Extract the [x, y] coordinate from the center of the cell holding the provided text.  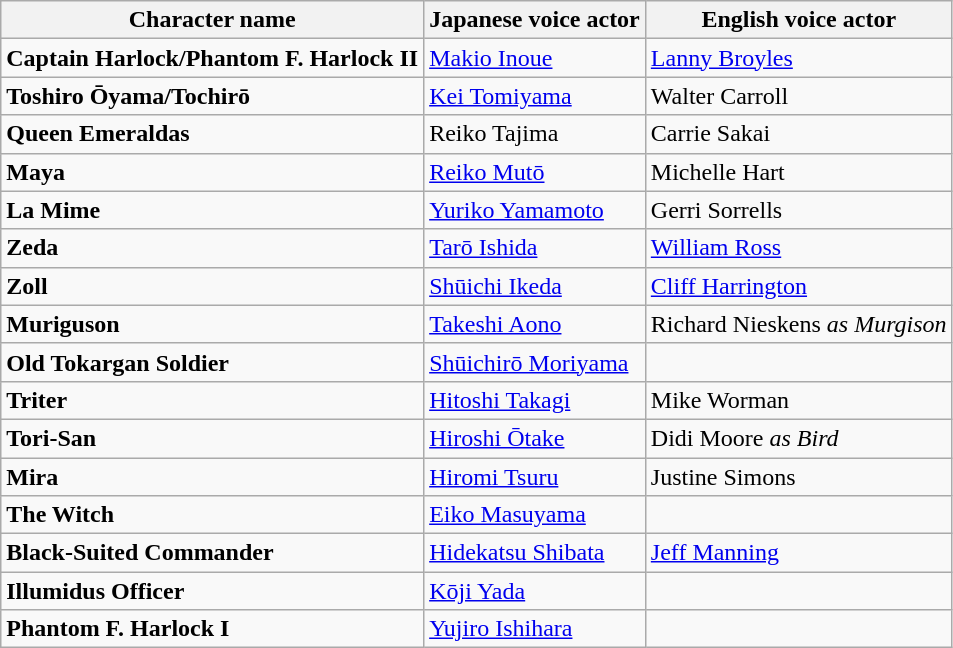
Captain Harlock/Phantom F. Harlock II [212, 58]
Yuriko Yamamoto [535, 210]
Hidekatsu Shibata [535, 553]
The Witch [212, 515]
Takeshi Aono [535, 324]
Makio Inoue [535, 58]
English voice actor [798, 20]
Kei Tomiyama [535, 96]
La Mime [212, 210]
Lanny Broyles [798, 58]
Zoll [212, 286]
Mike Worman [798, 400]
Cliff Harrington [798, 286]
William Ross [798, 248]
Tori-San [212, 438]
Black-Suited Commander [212, 553]
Gerri Sorrells [798, 210]
Toshiro Ōyama/Tochirō [212, 96]
Character name [212, 20]
Japanese voice actor [535, 20]
Eiko Masuyama [535, 515]
Maya [212, 172]
Zeda [212, 248]
Queen Emeraldas [212, 134]
Jeff Manning [798, 553]
Didi Moore as Bird [798, 438]
Mira [212, 477]
Kōji Yada [535, 591]
Yujiro Ishihara [535, 629]
Old Tokargan Soldier [212, 362]
Shūichi Ikeda [535, 286]
Richard Nieskens as Murgison [798, 324]
Carrie Sakai [798, 134]
Justine Simons [798, 477]
Shūichirō Moriyama [535, 362]
Walter Carroll [798, 96]
Illumidus Officer [212, 591]
Reiko Mutō [535, 172]
Hitoshi Takagi [535, 400]
Tarō Ishida [535, 248]
Triter [212, 400]
Phantom F. Harlock I [212, 629]
Muriguson [212, 324]
Michelle Hart [798, 172]
Hiromi Tsuru [535, 477]
Reiko Tajima [535, 134]
Hiroshi Ōtake [535, 438]
